For the text-containing cell, return its midpoint in (x, y) coordinate format. 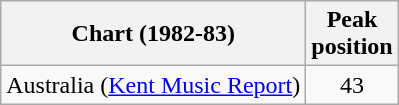
Australia (Kent Music Report) (154, 85)
Chart (1982-83) (154, 34)
43 (352, 85)
Peakposition (352, 34)
